Scan for the cell matching the given text and deliver its [X, Y] coordinate at center. 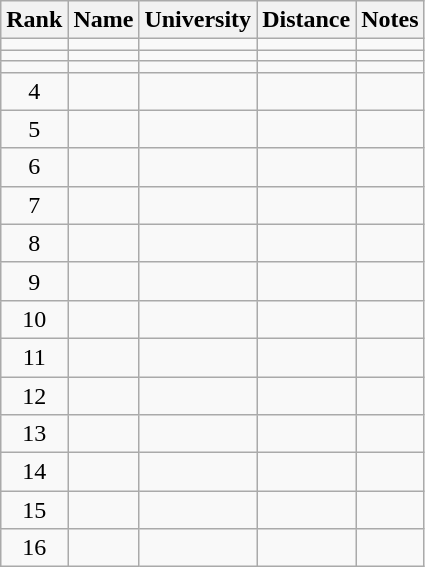
7 [34, 205]
Rank [34, 20]
11 [34, 357]
Distance [306, 20]
9 [34, 281]
8 [34, 243]
13 [34, 434]
University [198, 20]
12 [34, 395]
Name [104, 20]
10 [34, 319]
14 [34, 472]
15 [34, 510]
Notes [390, 20]
16 [34, 548]
4 [34, 91]
5 [34, 129]
6 [34, 167]
